Detect which cell encompasses the target text, then output its (x, y) center coordinate. 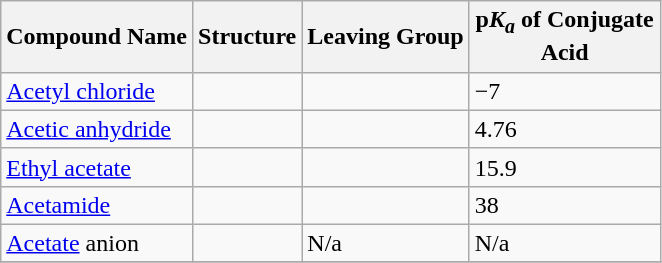
4.76 (564, 129)
15.9 (564, 167)
Acetyl chloride (97, 91)
Compound Name (97, 36)
Acetamide (97, 205)
−7 (564, 91)
Structure (248, 36)
Ethyl acetate (97, 167)
Leaving Group (386, 36)
38 (564, 205)
pKa of Conjugate Acid (564, 36)
Acetic anhydride (97, 129)
Acetate anion (97, 243)
